Determine the (X, Y) coordinate at the center of the cell enclosing the given text.  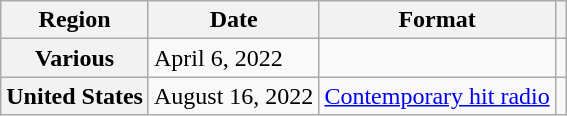
April 6, 2022 (233, 58)
Contemporary hit radio (437, 96)
August 16, 2022 (233, 96)
Format (437, 20)
Region (75, 20)
Various (75, 58)
United States (75, 96)
Date (233, 20)
